Return (X, Y) of the center of cell containing provided text 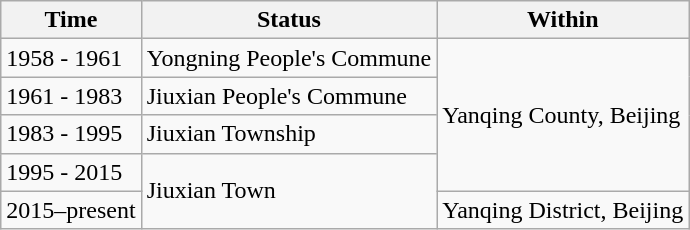
Yanqing District, Beijing (563, 210)
1983 - 1995 (71, 134)
1995 - 2015 (71, 172)
1958 - 1961 (71, 58)
2015–present (71, 210)
Time (71, 20)
1961 - 1983 (71, 96)
Status (289, 20)
Jiuxian People's Commune (289, 96)
Yongning People's Commune (289, 58)
Yanqing County, Beijing (563, 115)
Jiuxian Township (289, 134)
Jiuxian Town (289, 191)
Within (563, 20)
